Return the (X, Y) coordinate for the center point of the cell that contains the specified text.  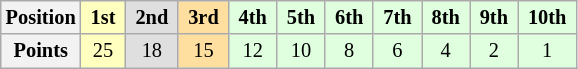
6th (349, 17)
2nd (152, 17)
5th (301, 17)
25 (104, 51)
Position (41, 17)
15 (203, 51)
10 (301, 51)
1 (547, 51)
3rd (203, 17)
12 (253, 51)
8 (349, 51)
7th (397, 17)
4 (446, 51)
2 (494, 51)
4th (253, 17)
Points (41, 51)
1st (104, 17)
18 (152, 51)
9th (494, 17)
6 (397, 51)
10th (547, 17)
8th (446, 17)
